Return the (x, y) coordinate for the center point of the cell that contains the specified text.  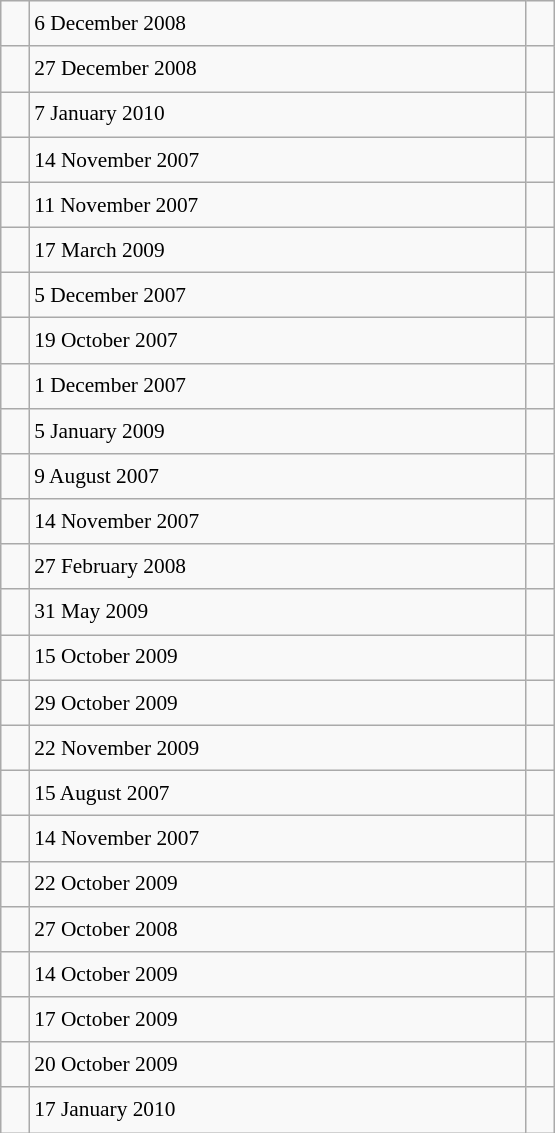
17 January 2010 (278, 1110)
17 October 2009 (278, 1020)
11 November 2007 (278, 204)
27 December 2008 (278, 68)
20 October 2009 (278, 1064)
15 August 2007 (278, 792)
27 October 2008 (278, 928)
15 October 2009 (278, 658)
22 November 2009 (278, 748)
1 December 2007 (278, 386)
5 January 2009 (278, 430)
27 February 2008 (278, 566)
29 October 2009 (278, 702)
6 December 2008 (278, 24)
22 October 2009 (278, 884)
17 March 2009 (278, 250)
14 October 2009 (278, 974)
7 January 2010 (278, 114)
9 August 2007 (278, 476)
31 May 2009 (278, 612)
5 December 2007 (278, 296)
19 October 2007 (278, 340)
